From the cell containing the given text, extract its center point as (x, y) coordinate. 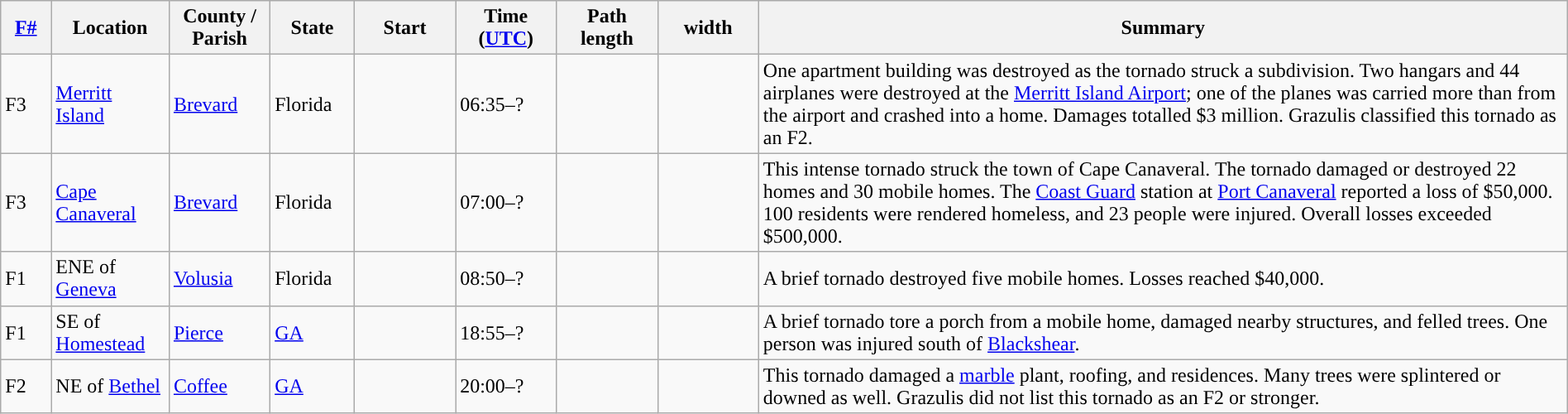
Pierce (219, 333)
06:35–? (506, 104)
A brief tornado destroyed five mobile homes. Losses reached $40,000. (1163, 278)
SE of Homestead (111, 333)
08:50–? (506, 278)
State (313, 28)
A brief tornado tore a porch from a mobile home, damaged nearby structures, and felled trees. One person was injured south of Blackshear. (1163, 333)
NE of Bethel (111, 386)
Cape Canaveral (111, 202)
Start (404, 28)
F# (26, 28)
Summary (1163, 28)
Merritt Island (111, 104)
20:00–? (506, 386)
07:00–? (506, 202)
18:55–? (506, 333)
width (708, 28)
Location (111, 28)
Time (UTC) (506, 28)
Path length (607, 28)
Volusia (219, 278)
Coffee (219, 386)
ENE of Geneva (111, 278)
County / Parish (219, 28)
F2 (26, 386)
